Locate the cell with the specified text and output its (x, y) center coordinate. 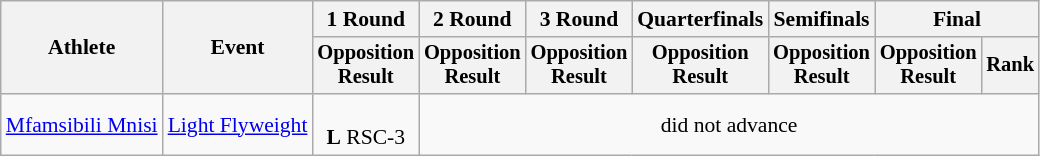
Rank (1010, 66)
1 Round (366, 19)
Quarterfinals (700, 19)
2 Round (472, 19)
Athlete (82, 48)
Light Flyweight (238, 124)
L RSC-3 (366, 124)
Event (238, 48)
3 Round (580, 19)
Mfamsibili Mnisi (82, 124)
did not advance (729, 124)
Final (957, 19)
Semifinals (822, 19)
